Output the (x, y) coordinate of the center of the cell containing the given text.  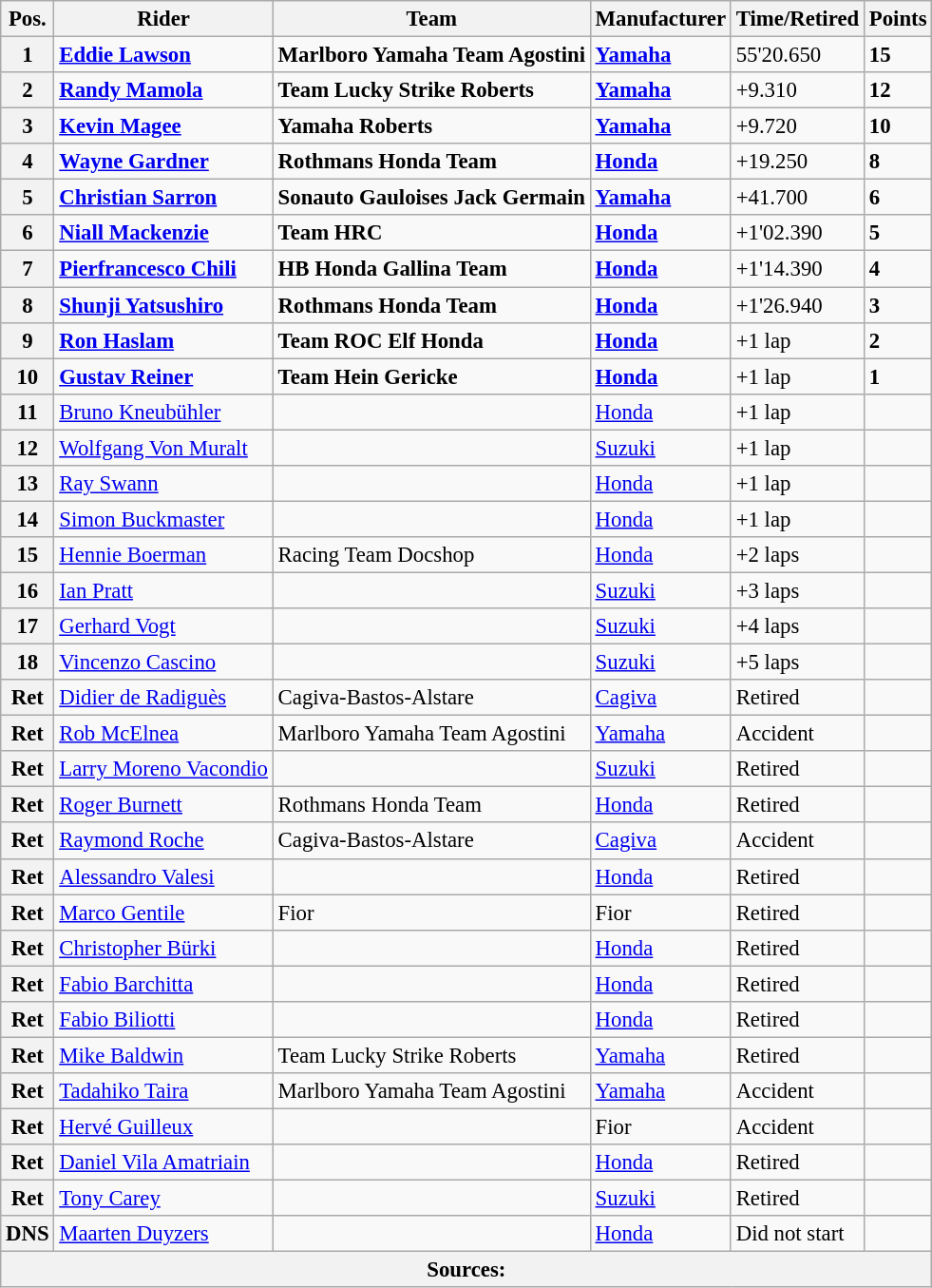
7 (28, 269)
11 (28, 412)
+1'26.940 (797, 305)
Hervé Guilleux (163, 1126)
Sources: (466, 1270)
Team Hein Gericke (431, 376)
Points (897, 19)
Sonauto Gauloises Jack Germain (431, 198)
Daniel Vila Amatriain (163, 1163)
Ian Pratt (163, 590)
Team HRC (431, 233)
Yamaha Roberts (431, 126)
Simon Buckmaster (163, 519)
55'20.650 (797, 55)
17 (28, 626)
Fabio Biliotti (163, 1020)
Eddie Lawson (163, 55)
Gustav Reiner (163, 376)
DNS (28, 1234)
16 (28, 590)
Rider (163, 19)
Team ROC Elf Honda (431, 340)
Wolfgang Von Muralt (163, 448)
+4 laps (797, 626)
Ron Haslam (163, 340)
Marco Gentile (163, 913)
Larry Moreno Vacondio (163, 769)
13 (28, 484)
+41.700 (797, 198)
Manufacturer (660, 19)
+1'02.390 (797, 233)
18 (28, 663)
Ray Swann (163, 484)
Randy Mamola (163, 90)
Pierfrancesco Chili (163, 269)
Rob McElnea (163, 734)
Roger Burnett (163, 805)
Team (431, 19)
Maarten Duyzers (163, 1234)
Racing Team Docshop (431, 555)
HB Honda Gallina Team (431, 269)
+3 laps (797, 590)
Time/Retired (797, 19)
Christian Sarron (163, 198)
Pos. (28, 19)
Tony Carey (163, 1199)
14 (28, 519)
Vincenzo Cascino (163, 663)
Niall Mackenzie (163, 233)
Shunji Yatsushiro (163, 305)
+9.720 (797, 126)
+2 laps (797, 555)
Kevin Magee (163, 126)
Alessandro Valesi (163, 876)
Did not start (797, 1234)
Tadahiko Taira (163, 1091)
Bruno Kneubühler (163, 412)
9 (28, 340)
Gerhard Vogt (163, 626)
Raymond Roche (163, 841)
Mike Baldwin (163, 1055)
Fabio Barchitta (163, 984)
+5 laps (797, 663)
+9.310 (797, 90)
+19.250 (797, 162)
Didier de Radiguès (163, 698)
Wayne Gardner (163, 162)
Christopher Bürki (163, 948)
Hennie Boerman (163, 555)
+1'14.390 (797, 269)
